Find where the given text appears and provide that cell's center as [x, y] coordinate. 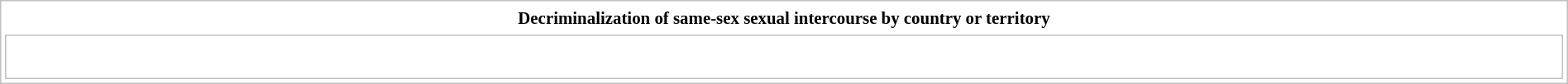
Decriminalization of same-sex sexual intercourse by country or territory [784, 18]
